Capture the cell that displays the provided text and extract its (X, Y) central coordinate. 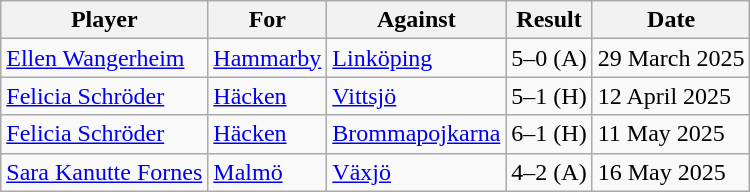
6–1 (H) (549, 134)
Result (549, 20)
12 April 2025 (671, 96)
Malmö (268, 172)
11 May 2025 (671, 134)
Vittsjö (416, 96)
Player (104, 20)
16 May 2025 (671, 172)
Linköping (416, 58)
Ellen Wangerheim (104, 58)
Sara Kanutte Fornes (104, 172)
Växjö (416, 172)
5–0 (A) (549, 58)
4–2 (A) (549, 172)
Against (416, 20)
Brommapojkarna (416, 134)
For (268, 20)
Date (671, 20)
5–1 (H) (549, 96)
29 March 2025 (671, 58)
Hammarby (268, 58)
